For the text-containing cell, return its midpoint in [x, y] coordinate format. 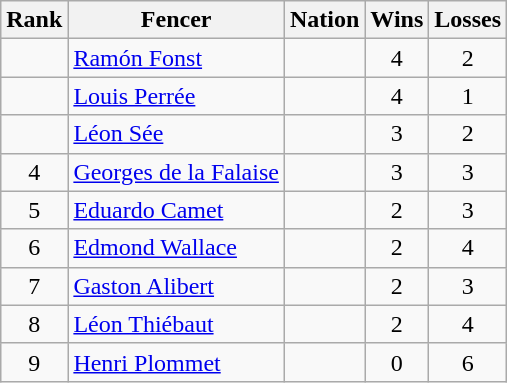
5 [34, 210]
Nation [324, 20]
Eduardo Camet [176, 210]
Georges de la Falaise [176, 172]
Ramón Fonst [176, 58]
9 [34, 362]
Losses [468, 20]
Rank [34, 20]
Gaston Alibert [176, 286]
Léon Thiébaut [176, 324]
Louis Perrée [176, 96]
Fencer [176, 20]
Henri Plommet [176, 362]
7 [34, 286]
Edmond Wallace [176, 248]
0 [397, 362]
Wins [397, 20]
8 [34, 324]
1 [468, 96]
Léon Sée [176, 134]
